Output the (x, y) coordinate of the center of the cell containing the given text.  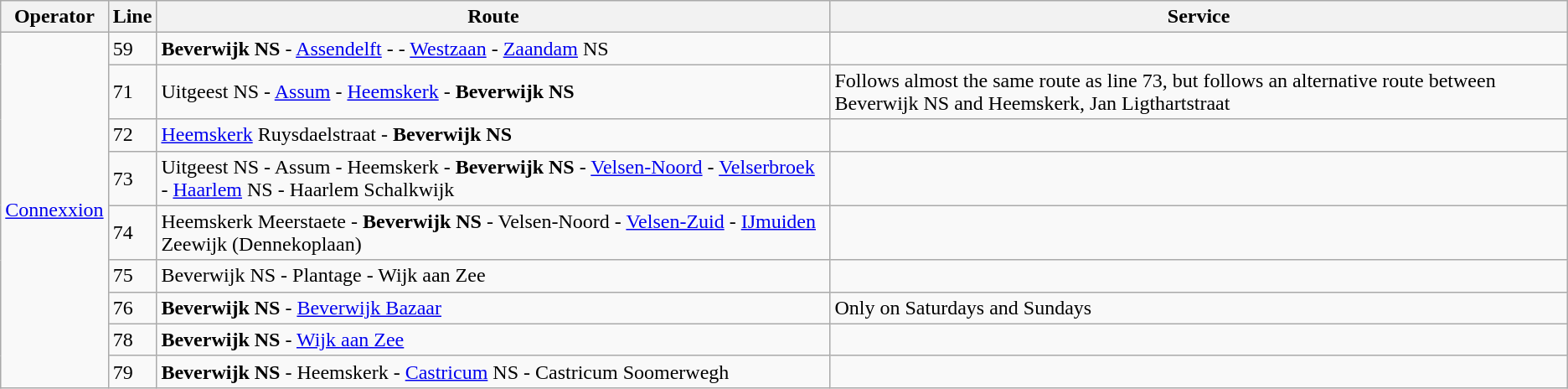
Heemskerk Ruysdaelstraat - Beverwijk NS (493, 135)
Operator (54, 17)
Connexxion (54, 210)
76 (132, 308)
Beverwijk NS - Wijk aan Zee (493, 340)
73 (132, 178)
Beverwijk NS - Beverwijk Bazaar (493, 308)
Line (132, 17)
59 (132, 49)
78 (132, 340)
72 (132, 135)
Beverwijk NS - Heemskerk - Castricum NS - Castricum Soomerwegh (493, 371)
Follows almost the same route as line 73, but follows an alternative route between Beverwijk NS and Heemskerk, Jan Ligthartstraat (1199, 92)
75 (132, 276)
Beverwijk NS - Assendelft - - Westzaan - Zaandam NS (493, 49)
Heemskerk Meerstaete - Beverwijk NS - Velsen-Noord - Velsen-Zuid - IJmuiden Zeewijk (Dennekoplaan) (493, 233)
Beverwijk NS - Plantage - Wijk aan Zee (493, 276)
Uitgeest NS - Assum - Heemskerk - Beverwijk NS (493, 92)
Uitgeest NS - Assum - Heemskerk - Beverwijk NS - Velsen-Noord - Velserbroek - Haarlem NS - Haarlem Schalkwijk (493, 178)
74 (132, 233)
Only on Saturdays and Sundays (1199, 308)
79 (132, 371)
Service (1199, 17)
71 (132, 92)
Route (493, 17)
